Provide the [X, Y] coordinate of the cell's center where the given text is located.  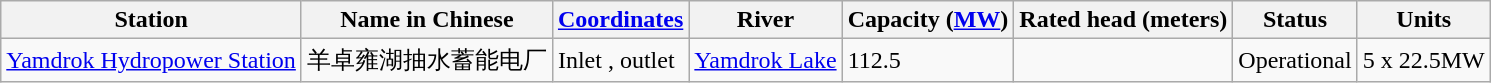
5 x 22.5MW [1424, 60]
Yamdrok Lake [766, 60]
Station [152, 20]
Name in Chinese [426, 20]
Capacity (MW) [928, 20]
Rated head (meters) [1124, 20]
Status [1295, 20]
Operational [1295, 60]
Inlet , outlet [620, 60]
River [766, 20]
112.5 [928, 60]
Coordinates [620, 20]
羊卓雍湖抽水蓄能电厂 [426, 60]
Yamdrok Hydropower Station [152, 60]
Units [1424, 20]
